Search for the cell housing the specified text and yield its [x, y] center coordinate. 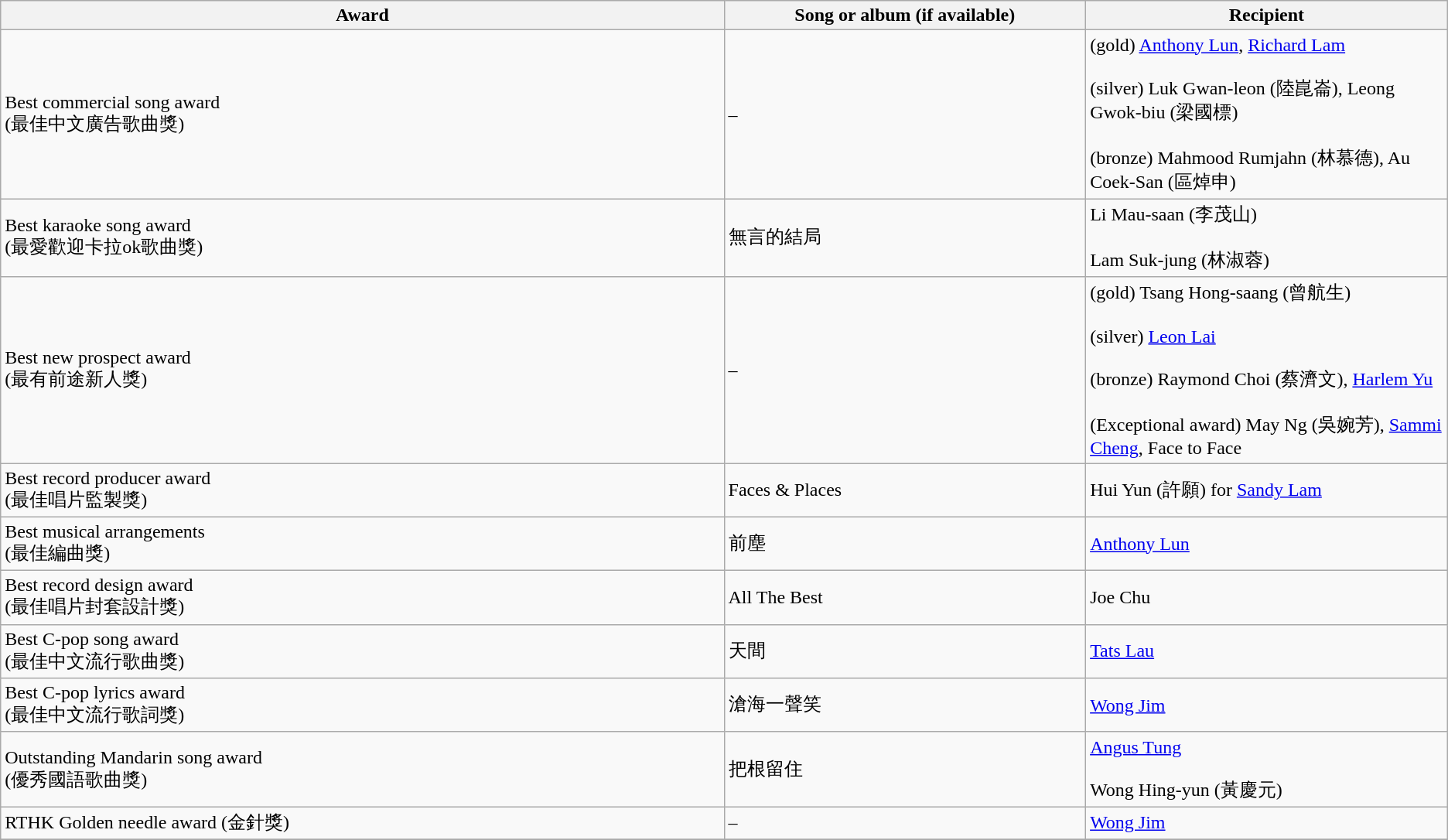
(gold) Tsang Hong-saang (曾航生)(silver) Leon Lai(bronze) Raymond Choi (蔡濟文), Harlem Yu(Exceptional award) May Ng (吳婉芳), Sammi Cheng, Face to Face [1267, 370]
Tats Lau [1267, 651]
前塵 [905, 544]
All The Best [905, 598]
RTHK Golden needle award (金針獎) [362, 823]
天間 [905, 651]
Angus TungWong Hing-yun (黃慶元) [1267, 769]
Li Mau-saan (李茂山)Lam Suk-jung (林淑蓉) [1267, 238]
Award [362, 15]
Best new prospect award(最有前途新人獎) [362, 370]
Joe Chu [1267, 598]
Anthony Lun [1267, 544]
Outstanding Mandarin song award(優秀國語歌曲獎) [362, 769]
滄海一聲笑 [905, 705]
把根留住 [905, 769]
Best record producer award(最佳唱片監製獎) [362, 490]
Best musical arrangements(最佳編曲獎) [362, 544]
Recipient [1267, 15]
無言的結局 [905, 238]
(gold) Anthony Lun, Richard Lam(silver) Luk Gwan-leon (陸崑崙), Leong Gwok-biu (梁國標)(bronze) Mahmood Rumjahn (林慕德), Au Coek-San (區焯申) [1267, 114]
Song or album (if available) [905, 15]
Best karaoke song award(最愛歡迎卡拉ok歌曲獎) [362, 238]
Best record design award(最佳唱片封套設計獎) [362, 598]
Best commercial song award(最佳中文廣告歌曲獎) [362, 114]
Best C-pop lyrics award(最佳中文流行歌詞獎) [362, 705]
Best C-pop song award(最佳中文流行歌曲獎) [362, 651]
Hui Yun (許願) for Sandy Lam [1267, 490]
Faces & Places [905, 490]
